Locate the cell with the specified text and output its [x, y] center coordinate. 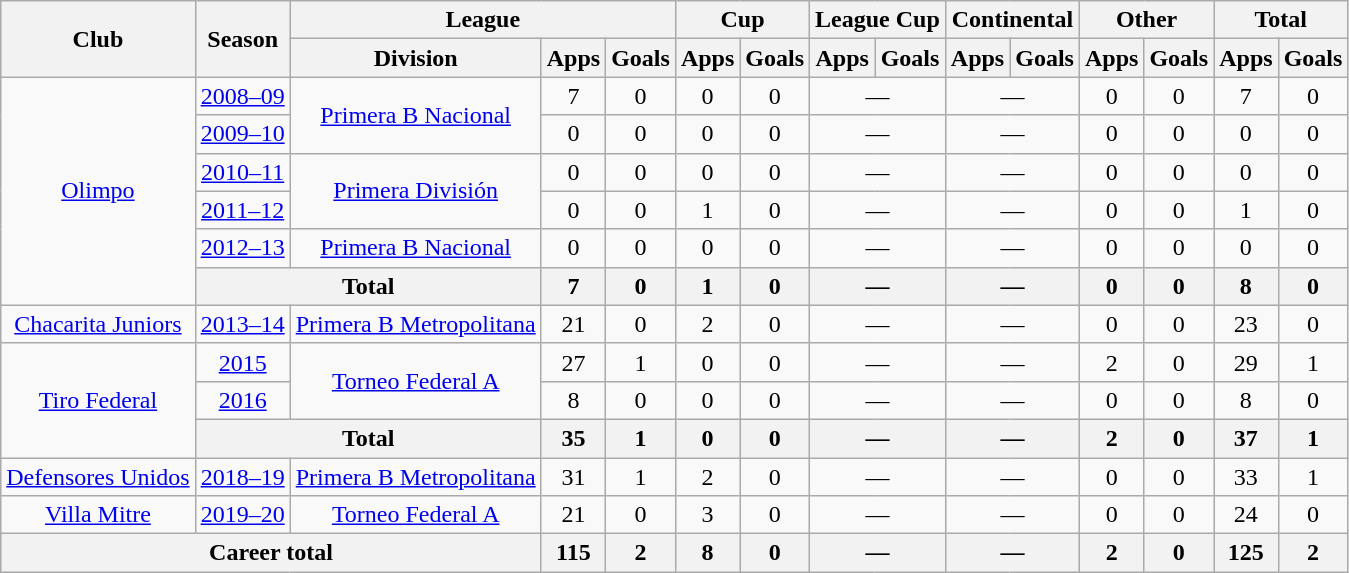
115 [573, 553]
2013–14 [242, 324]
Tiro Federal [98, 400]
League Cup [878, 20]
24 [1246, 515]
Club [98, 39]
23 [1246, 324]
35 [573, 438]
2010–11 [242, 172]
Villa Mitre [98, 515]
2009–10 [242, 134]
Continental [1012, 20]
League [482, 20]
29 [1246, 362]
Division [416, 58]
31 [573, 477]
3 [707, 515]
Chacarita Juniors [98, 324]
Career total [271, 553]
27 [573, 362]
125 [1246, 553]
2018–19 [242, 477]
2008–09 [242, 96]
2011–12 [242, 210]
Olimpo [98, 191]
2019–20 [242, 515]
33 [1246, 477]
Other [1146, 20]
Defensores Unidos [98, 477]
2016 [242, 400]
2012–13 [242, 248]
Cup [742, 20]
Season [242, 39]
Primera División [416, 191]
37 [1246, 438]
2015 [242, 362]
